Provide the (X, Y) coordinate of the cell's center where the given text is located.  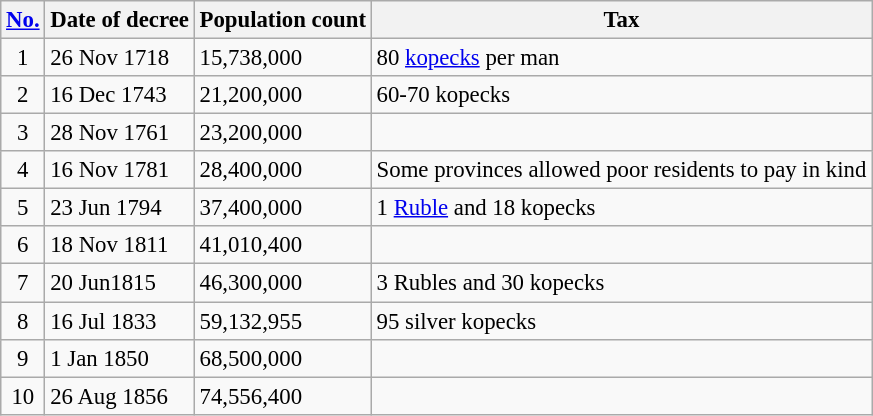
6 (23, 245)
5 (23, 208)
26 Nov 1718 (120, 58)
Some provinces allowed poor residents to pay in kind (621, 170)
1 Jan 1850 (120, 358)
60-70 kopecks (621, 95)
80 kopecks per man (621, 58)
1 Ruble and 18 kopecks (621, 208)
Date of decree (120, 20)
20 Jun1815 (120, 283)
4 (23, 170)
16 Jul 1833 (120, 321)
23,200,000 (282, 133)
10 (23, 396)
37,400,000 (282, 208)
28 Nov 1761 (120, 133)
28,400,000 (282, 170)
74,556,400 (282, 396)
16 Dec 1743 (120, 95)
18 Nov 1811 (120, 245)
8 (23, 321)
68,500,000 (282, 358)
1 (23, 58)
21,200,000 (282, 95)
15,738,000 (282, 58)
9 (23, 358)
26 Aug 1856 (120, 396)
46,300,000 (282, 283)
95 silver kopecks (621, 321)
Population count (282, 20)
16 Nov 1781 (120, 170)
23 Jun 1794 (120, 208)
59,132,955 (282, 321)
41,010,400 (282, 245)
7 (23, 283)
Tax (621, 20)
2 (23, 95)
No. (23, 20)
3 Rubles and 30 kopecks (621, 283)
3 (23, 133)
